For the text-containing cell, return its midpoint in (X, Y) coordinate format. 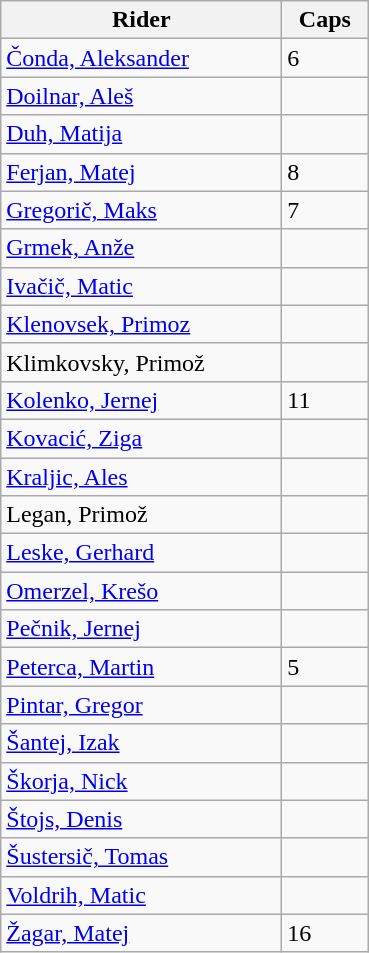
Škorja, Nick (142, 781)
Duh, Matija (142, 134)
Šantej, Izak (142, 743)
Legan, Primož (142, 515)
6 (325, 58)
16 (325, 933)
Kovacić, Ziga (142, 438)
Peterca, Martin (142, 667)
Ferjan, Matej (142, 172)
Pečnik, Jernej (142, 629)
Omerzel, Krešo (142, 591)
Leske, Gerhard (142, 553)
Kraljic, Ales (142, 477)
Čonda, Aleksander (142, 58)
11 (325, 400)
Rider (142, 20)
Žagar, Matej (142, 933)
Caps (325, 20)
5 (325, 667)
Voldrih, Matic (142, 895)
7 (325, 210)
Pintar, Gregor (142, 705)
Grmek, Anže (142, 248)
Klimkovsky, Primož (142, 362)
Gregorič, Maks (142, 210)
Štojs, Denis (142, 819)
Ivačič, Matic (142, 286)
Šustersič, Tomas (142, 857)
Kolenko, Jernej (142, 400)
Klenovsek, Primoz (142, 324)
Doilnar, Aleš (142, 96)
8 (325, 172)
